Identify which cell holds the provided text, then report its (x, y) central coordinate. 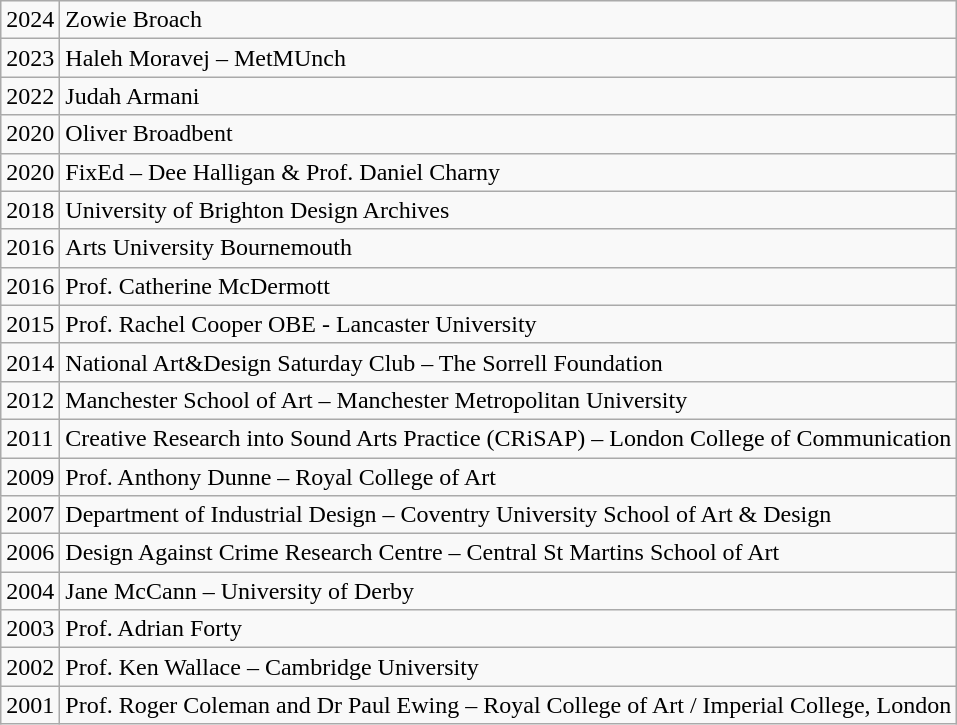
Design Against Crime Research Centre – Central St Martins School of Art (508, 553)
Creative Research into Sound Arts Practice (CRiSAP) – London College of Communication (508, 438)
Prof. Rachel Cooper OBE - Lancaster University (508, 324)
Prof. Roger Coleman and Dr Paul Ewing – Royal College of Art / Imperial College, London (508, 705)
2004 (30, 591)
2014 (30, 362)
Prof. Anthony Dunne – Royal College of Art (508, 477)
2002 (30, 667)
FixEd – Dee Halligan & Prof. Daniel Charny (508, 172)
Department of Industrial Design – Coventry University School of Art & Design (508, 515)
Prof. Adrian Forty (508, 629)
National Art&Design Saturday Club – The Sorrell Foundation (508, 362)
Judah Armani (508, 96)
Zowie Broach (508, 20)
Prof. Catherine McDermott (508, 286)
2015 (30, 324)
2011 (30, 438)
Oliver Broadbent (508, 134)
2022 (30, 96)
University of Brighton Design Archives (508, 210)
2006 (30, 553)
2012 (30, 400)
2003 (30, 629)
Jane McCann – University of Derby (508, 591)
Prof. Ken Wallace – Cambridge University (508, 667)
Arts University Bournemouth (508, 248)
2001 (30, 705)
2009 (30, 477)
2018 (30, 210)
2007 (30, 515)
2023 (30, 58)
2024 (30, 20)
Manchester School of Art – Manchester Metropolitan University (508, 400)
Haleh Moravej – MetMUnch (508, 58)
